Pinpoint the cell where the given text exists, returning its (x, y) midpoint coordinate. 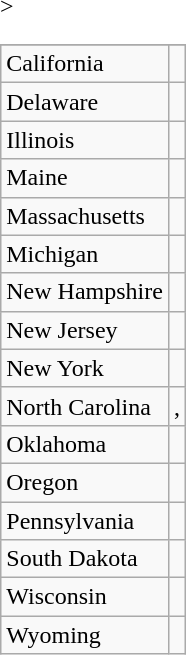
Wyoming (85, 635)
Oregon (85, 482)
Michigan (85, 254)
Massachusetts (85, 216)
South Dakota (85, 559)
New Jersey (85, 330)
California (85, 64)
, (176, 406)
New Hampshire (85, 292)
Maine (85, 178)
North Carolina (85, 406)
Oklahoma (85, 444)
Illinois (85, 140)
Pennsylvania (85, 521)
New York (85, 368)
Delaware (85, 102)
Wisconsin (85, 597)
